Scan for the cell matching the given text and deliver its [x, y] coordinate at center. 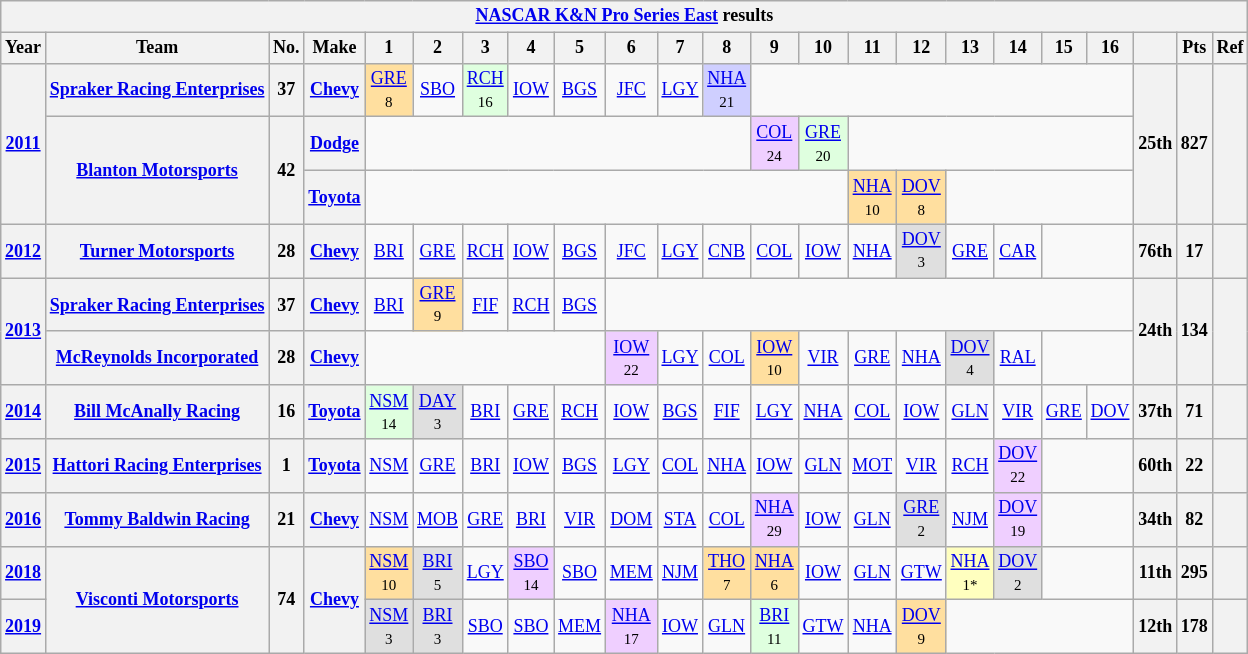
2016 [24, 519]
DOV [1110, 412]
6 [631, 48]
Year [24, 48]
Pts [1195, 48]
4 [531, 48]
134 [1195, 332]
2011 [24, 144]
37th [1156, 412]
DOV9 [921, 627]
GRE8 [389, 90]
NASCAR K&N Pro Series East results [624, 16]
827 [1195, 144]
GRE20 [823, 144]
CAR [1018, 251]
DAY3 [438, 412]
Turner Motorsports [156, 251]
DOM [631, 519]
22 [1195, 466]
2019 [24, 627]
RCH16 [485, 90]
2012 [24, 251]
GRE2 [921, 519]
42 [286, 170]
GRE9 [438, 305]
NSM10 [389, 573]
Blanton Motorsports [156, 170]
74 [286, 600]
DOV8 [921, 197]
BRI11 [774, 627]
IOW22 [631, 358]
Team [156, 48]
Tommy Baldwin Racing [156, 519]
14 [1018, 48]
Hattori Racing Enterprises [156, 466]
2018 [24, 573]
DOV2 [1018, 573]
11th [1156, 573]
9 [774, 48]
13 [970, 48]
IOW10 [774, 358]
Visconti Motorsports [156, 600]
12th [1156, 627]
34th [1156, 519]
8 [727, 48]
21 [286, 519]
DOV22 [1018, 466]
BRI3 [438, 627]
NHA29 [774, 519]
RAL [1018, 358]
DOV3 [921, 251]
DOV4 [970, 358]
2 [438, 48]
NSM14 [389, 412]
Make [334, 48]
DOV19 [1018, 519]
Dodge [334, 144]
82 [1195, 519]
10 [823, 48]
MOT [872, 466]
60th [1156, 466]
NHA21 [727, 90]
NHA6 [774, 573]
24th [1156, 332]
3 [485, 48]
11 [872, 48]
25th [1156, 144]
CNB [727, 251]
Bill McAnally Racing [156, 412]
NHA10 [872, 197]
McReynolds Incorporated [156, 358]
71 [1195, 412]
12 [921, 48]
NHA1* [970, 573]
76th [1156, 251]
BRI5 [438, 573]
295 [1195, 573]
5 [580, 48]
178 [1195, 627]
THO7 [727, 573]
15 [1064, 48]
7 [680, 48]
No. [286, 48]
2015 [24, 466]
17 [1195, 251]
COL24 [774, 144]
Ref [1230, 48]
NHA17 [631, 627]
2014 [24, 412]
STA [680, 519]
2013 [24, 332]
SBO14 [531, 573]
NSM3 [389, 627]
MOB [438, 519]
